For the text-containing cell, return its midpoint in (x, y) coordinate format. 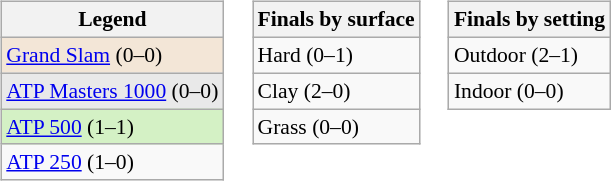
Clay (2–0) (336, 91)
Finals by surface (336, 20)
Outdoor (2–1) (530, 55)
Finals by setting (530, 20)
Indoor (0–0) (530, 91)
ATP 250 (1–0) (112, 162)
Grand Slam (0–0) (112, 55)
Legend (112, 20)
Grass (0–0) (336, 127)
ATP 500 (1–1) (112, 127)
ATP Masters 1000 (0–0) (112, 91)
Hard (0–1) (336, 55)
